Identify which cell holds the provided text, then report its [X, Y] central coordinate. 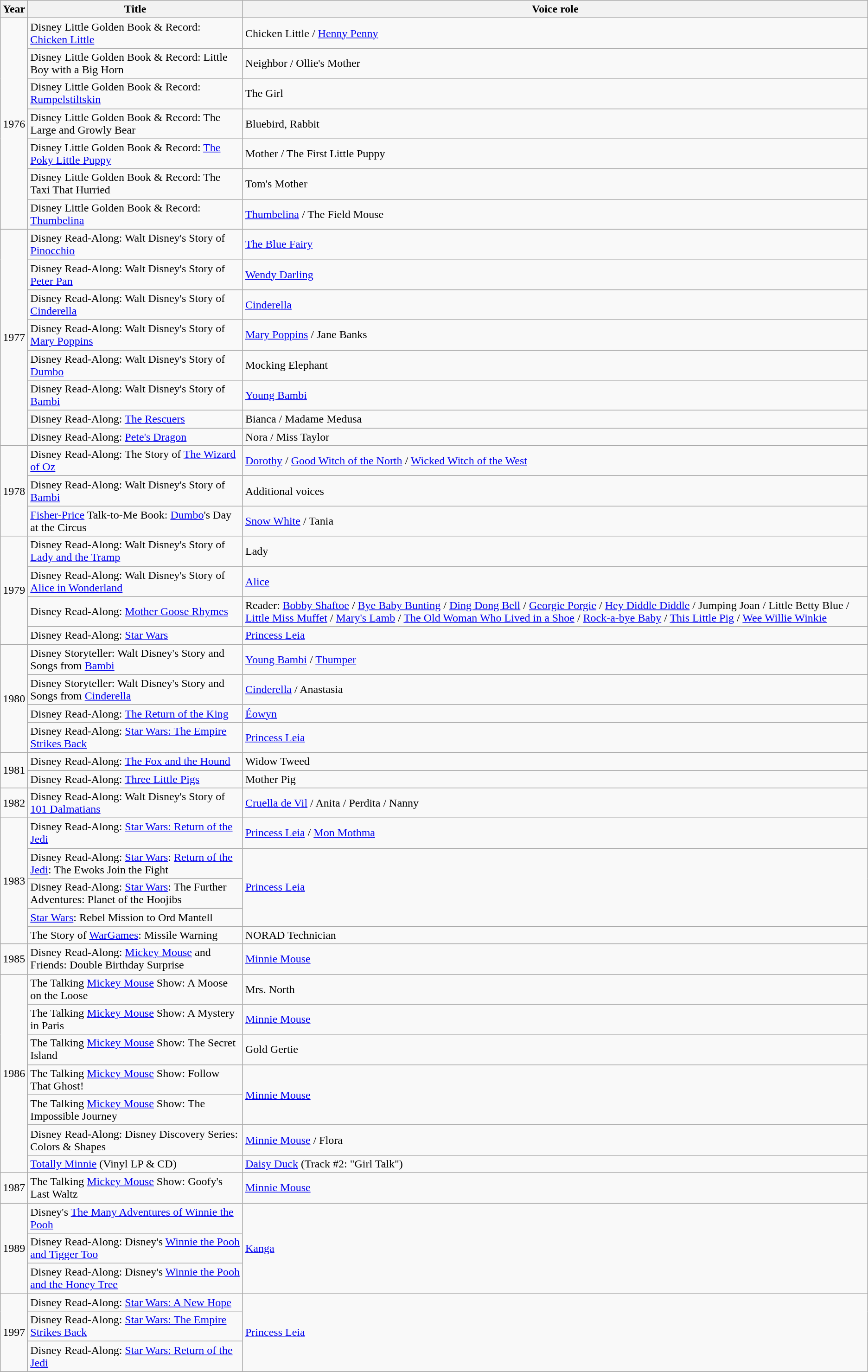
Disney Read-Along: Disney's Winnie the Pooh and the Honey Tree [135, 1278]
1997 [14, 1333]
Disney Read-Along: Star Wars [135, 635]
Young Bambi / Thumper [555, 660]
Disney Read-Along: Walt Disney's Story of Peter Pan [135, 275]
Disney Read-Along: Walt Disney's Story of Cinderella [135, 304]
Disney Little Golden Book & Record: The Taxi That Hurried [135, 184]
Disney Little Golden Book & Record: Thumbelina [135, 214]
Disney Little Golden Book & Record: The Poky Little Puppy [135, 154]
Disney Read-Along: Walt Disney's Story of Lady and the Tramp [135, 551]
Year [14, 9]
Éowyn [555, 713]
Title [135, 9]
1979 [14, 590]
Bianca / Madame Medusa [555, 419]
Cinderella [555, 304]
Gold Gertie [555, 1049]
Totally Minnie (Vinyl LP & CD) [135, 1164]
The Talking Mickey Mouse Show: The Impossible Journey [135, 1109]
The Talking Mickey Mouse Show: A Moose on the Loose [135, 989]
Lady [555, 551]
Disney Little Golden Book & Record: Chicken Little [135, 33]
Disney Read-Along: Mother Goose Rhymes [135, 611]
Daisy Duck (Track #2: "Girl Talk") [555, 1164]
1989 [14, 1249]
1976 [14, 123]
Bluebird, Rabbit [555, 123]
1987 [14, 1187]
Disney Read-Along: The Story of The Wizard of Oz [135, 461]
Young Bambi [555, 395]
Disney Read-Along: Walt Disney's Story of Dumbo [135, 365]
Disney Little Golden Book & Record: Rumpelstiltskin [135, 94]
Thumbelina / The Field Mouse [555, 214]
Minnie Mouse / Flora [555, 1140]
Disney Read-Along: Mickey Mouse and Friends: Double Birthday Surprise [135, 959]
Chicken Little / Henny Penny [555, 33]
Disney Storyteller: Walt Disney's Story and Songs from Cinderella [135, 689]
Disney Read-Along: Star Wars: Return of the Jedi: The Ewoks Join the Fight [135, 864]
The Talking Mickey Mouse Show: The Secret Island [135, 1049]
Disney's The Many Adventures of Winnie the Pooh [135, 1218]
Disney Read-Along: The Fox and the Hound [135, 761]
The Story of WarGames: Missile Warning [135, 935]
Disney Read-Along: Disney Discovery Series: Colors & Shapes [135, 1140]
Widow Tweed [555, 761]
1985 [14, 959]
Disney Little Golden Book & Record: Little Boy with a Big Horn [135, 63]
Disney Read-Along: Star Wars: The Further Adventures: Planet of the Hoojibs [135, 893]
Disney Read-Along: Walt Disney's Story of 101 Dalmatians [135, 803]
1983 [14, 881]
Wendy Darling [555, 275]
The Talking Mickey Mouse Show: Follow That Ghost! [135, 1080]
Dorothy / Good Witch of the North / Wicked Witch of the West [555, 461]
1981 [14, 770]
Nora / Miss Taylor [555, 437]
1980 [14, 699]
Snow White / Tania [555, 521]
Mother Pig [555, 779]
Cinderella / Anastasia [555, 689]
Disney Read-Along: Walt Disney's Story of Pinocchio [135, 244]
Star Wars: Rebel Mission to Ord Mantell [135, 917]
Princess Leia / Mon Mothma [555, 833]
Disney Read-Along: Walt Disney's Story of Alice in Wonderland [135, 582]
Disney Read-Along: Star Wars: A New Hope [135, 1302]
NORAD Technician [555, 935]
Disney Read-Along: Three Little Pigs [135, 779]
Tom's Mother [555, 184]
Mrs. North [555, 989]
Disney Little Golden Book & Record: The Large and Growly Bear [135, 123]
The Talking Mickey Mouse Show: Goofy's Last Waltz [135, 1187]
1978 [14, 491]
Voice role [555, 9]
Disney Read-Along: Walt Disney's Story of Mary Poppins [135, 335]
1986 [14, 1073]
Mocking Elephant [555, 365]
The Blue Fairy [555, 244]
The Girl [555, 94]
Fisher-Price Talk-to-Me Book: Dumbo's Day at the Circus [135, 521]
Neighbor / Ollie's Mother [555, 63]
1977 [14, 337]
Disney Read-Along: The Return of the King [135, 713]
Additional voices [555, 491]
Cruella de Vil / Anita / Perdita / Nanny [555, 803]
Mary Poppins / Jane Banks [555, 335]
Kanga [555, 1249]
1982 [14, 803]
Disney Read-Along: Pete's Dragon [135, 437]
Disney Read-Along: The Rescuers [135, 419]
Mother / The First Little Puppy [555, 154]
Disney Read-Along: Disney's Winnie the Pooh and Tigger Too [135, 1249]
Disney Storyteller: Walt Disney's Story and Songs from Bambi [135, 660]
The Talking Mickey Mouse Show: A Mystery in Paris [135, 1019]
Alice [555, 582]
